Output the (x, y) coordinate of the center of the cell containing the given text.  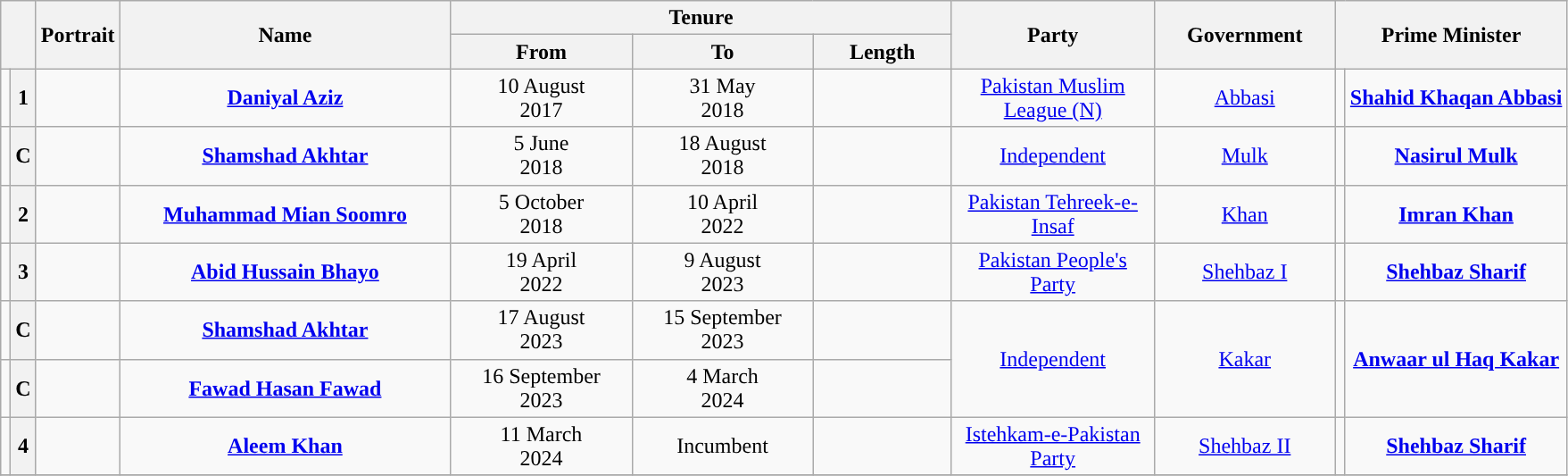
9 August2023 (723, 271)
Mulk (1244, 155)
Pakistan Muslim League (N) (1053, 98)
16 September2023 (541, 388)
Kakar (1244, 359)
11 March2024 (541, 447)
Khan (1244, 214)
10 August2017 (541, 98)
4 (23, 447)
Fawad Hasan Fawad (286, 388)
18 August2018 (723, 155)
Name (286, 35)
2 (23, 214)
19 April2022 (541, 271)
Government (1244, 35)
5 October2018 (541, 214)
To (723, 52)
Shehbaz I (1244, 271)
Incumbent (723, 447)
Nasirul Mulk (1456, 155)
Istehkam-e-Pakistan Party (1053, 447)
Abid Hussain Bhayo (286, 271)
1 (23, 98)
31 May2018 (723, 98)
Muhammad Mian Soomro (286, 214)
Pakistan People's Party (1053, 271)
4 March2024 (723, 388)
Portrait (78, 35)
Imran Khan (1456, 214)
3 (23, 271)
Shehbaz II (1244, 447)
10 April2022 (723, 214)
Aleem Khan (286, 447)
Shahid Khaqan Abbasi (1456, 98)
Daniyal Aziz (286, 98)
Anwaar ul Haq Kakar (1456, 359)
Party (1053, 35)
17 August2023 (541, 330)
Pakistan Tehreek-e-Insaf (1053, 214)
Length (882, 52)
15 September2023 (723, 330)
From (541, 52)
Prime Minister (1451, 35)
5 June2018 (541, 155)
Abbasi (1244, 98)
Tenure (701, 18)
